From the cell containing the given text, extract its center point as (X, Y) coordinate. 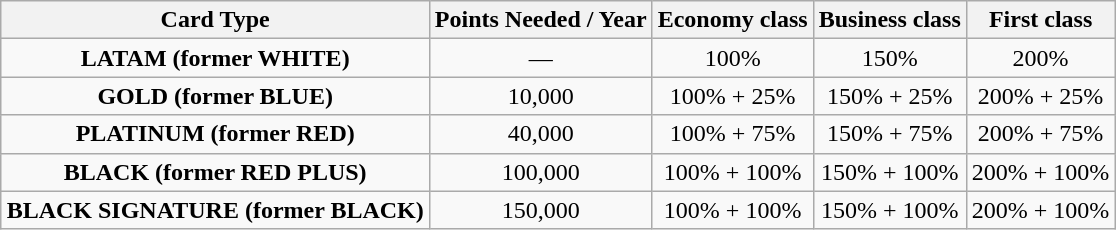
200% + 25% (1040, 96)
100% + 25% (732, 96)
Business class (890, 20)
100% (732, 58)
150% + 75% (890, 134)
150% + 25% (890, 96)
— (540, 58)
First class (1040, 20)
PLATINUM (former RED) (215, 134)
10,000 (540, 96)
BLACK (former RED PLUS) (215, 172)
200% + 75% (1040, 134)
200% (1040, 58)
Points Needed / Year (540, 20)
LATAM (former WHITE) (215, 58)
100,000 (540, 172)
BLACK SIGNATURE (former BLACK) (215, 210)
Card Type (215, 20)
150,000 (540, 210)
Economy class (732, 20)
GOLD (former BLUE) (215, 96)
100% + 75% (732, 134)
40,000 (540, 134)
150% (890, 58)
